Output the [x, y] coordinate of the center of the cell containing the given text.  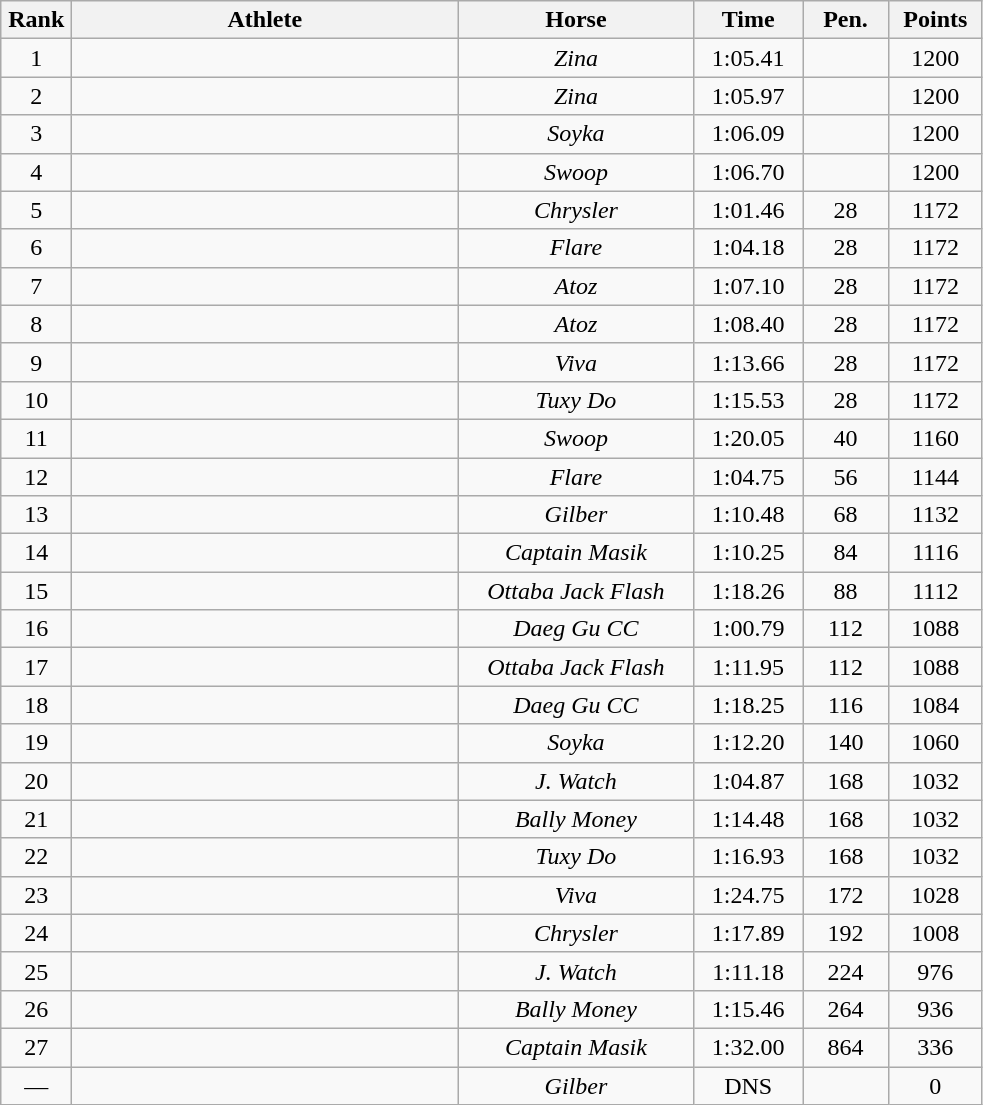
10 [36, 400]
1:04.87 [748, 781]
25 [36, 971]
336 [936, 1047]
22 [36, 857]
172 [845, 895]
3 [36, 134]
864 [845, 1047]
1:07.10 [748, 286]
936 [936, 1009]
140 [845, 743]
40 [845, 438]
11 [36, 438]
Rank [36, 20]
1:00.79 [748, 629]
1:01.46 [748, 210]
DNS [748, 1085]
1008 [936, 933]
1:10.25 [748, 553]
1028 [936, 895]
Pen. [845, 20]
6 [36, 248]
2 [36, 96]
27 [36, 1047]
16 [36, 629]
21 [36, 819]
1:18.26 [748, 591]
1144 [936, 477]
Athlete [265, 20]
1:10.48 [748, 515]
1:20.05 [748, 438]
84 [845, 553]
88 [845, 591]
1:24.75 [748, 895]
15 [36, 591]
23 [36, 895]
1:12.20 [748, 743]
1112 [936, 591]
1 [36, 58]
1:06.70 [748, 172]
1160 [936, 438]
4 [36, 172]
1:06.09 [748, 134]
264 [845, 1009]
19 [36, 743]
116 [845, 705]
20 [36, 781]
1116 [936, 553]
1:04.75 [748, 477]
1:18.25 [748, 705]
— [36, 1085]
24 [36, 933]
8 [36, 324]
1132 [936, 515]
Time [748, 20]
56 [845, 477]
1:17.89 [748, 933]
17 [36, 667]
1:05.97 [748, 96]
1084 [936, 705]
1:16.93 [748, 857]
0 [936, 1085]
Horse [576, 20]
1:08.40 [748, 324]
192 [845, 933]
1:15.46 [748, 1009]
1:13.66 [748, 362]
68 [845, 515]
18 [36, 705]
224 [845, 971]
1:04.18 [748, 248]
12 [36, 477]
7 [36, 286]
Points [936, 20]
1:32.00 [748, 1047]
14 [36, 553]
9 [36, 362]
13 [36, 515]
1:15.53 [748, 400]
1:11.95 [748, 667]
1060 [936, 743]
26 [36, 1009]
976 [936, 971]
1:14.48 [748, 819]
5 [36, 210]
1:11.18 [748, 971]
1:05.41 [748, 58]
